Return the [X, Y] coordinate for the center point of the cell that contains the specified text.  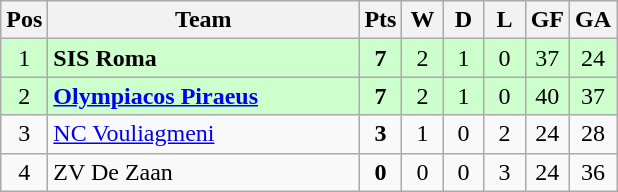
W [422, 20]
Olympiacos Piraeus [204, 96]
ZV De Zaan [204, 172]
SIS Roma [204, 58]
Pos [24, 20]
L [504, 20]
Pts [380, 20]
NC Vouliagmeni [204, 134]
28 [594, 134]
GA [594, 20]
40 [547, 96]
Team [204, 20]
36 [594, 172]
GF [547, 20]
D [464, 20]
4 [24, 172]
